Return the (X, Y) coordinate for the center point of the cell that contains the specified text.  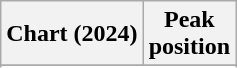
Peakposition (189, 34)
Chart (2024) (72, 34)
